Find where the given text appears and provide that cell's center as [X, Y] coordinate. 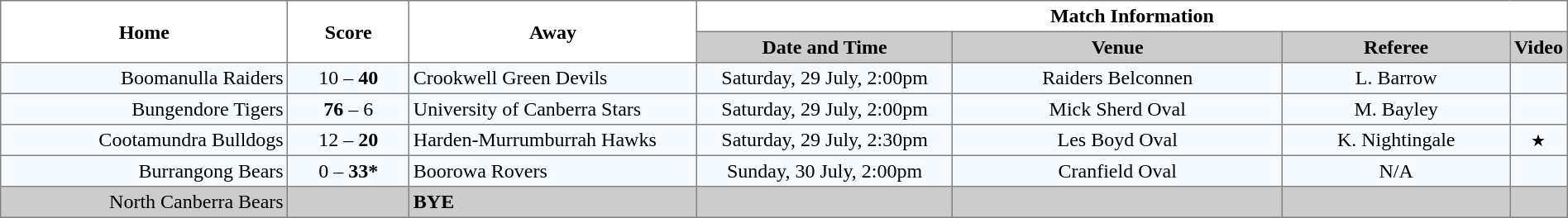
Date and Time [825, 47]
Venue [1118, 47]
Saturday, 29 July, 2:30pm [825, 140]
Score [349, 31]
Away [553, 31]
Home [144, 31]
BYE [553, 202]
0 – 33* [349, 171]
Les Boyd Oval [1118, 140]
M. Bayley [1396, 109]
Bungendore Tigers [144, 109]
North Canberra Bears [144, 202]
Cranfield Oval [1118, 171]
12 – 20 [349, 140]
★ [1539, 140]
K. Nightingale [1396, 140]
Match Information [1133, 17]
Crookwell Green Devils [553, 78]
L. Barrow [1396, 78]
Raiders Belconnen [1118, 78]
Referee [1396, 47]
Sunday, 30 July, 2:00pm [825, 171]
Video [1539, 47]
Mick Sherd Oval [1118, 109]
Harden-Murrumburrah Hawks [553, 140]
76 – 6 [349, 109]
Boomanulla Raiders [144, 78]
University of Canberra Stars [553, 109]
10 – 40 [349, 78]
Cootamundra Bulldogs [144, 140]
Boorowa Rovers [553, 171]
N/A [1396, 171]
Burrangong Bears [144, 171]
